Return the [x, y] coordinate for the center point of the cell that contains the specified text.  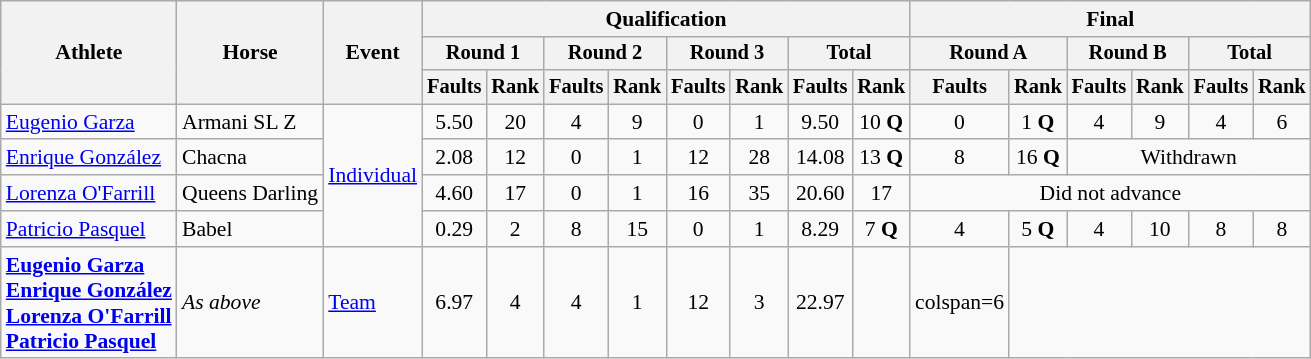
Did not advance [1110, 193]
Athlete [89, 52]
Individual [372, 175]
Queens Darling [250, 193]
Horse [250, 52]
3 [759, 303]
4.60 [454, 193]
1 Q [1038, 122]
6.97 [454, 303]
35 [759, 193]
Babel [250, 229]
8.29 [820, 229]
Enrique González [89, 158]
Eugenio Garza [89, 122]
16 Q [1038, 158]
Armani SL Z [250, 122]
Round 1 [483, 54]
As above [250, 303]
22.97 [820, 303]
Round 2 [605, 54]
20 [515, 122]
Eugenio GarzaEnrique GonzálezLorenza O'FarrillPatricio Pasquel [89, 303]
2 [515, 229]
14.08 [820, 158]
16 [698, 193]
0.29 [454, 229]
20.60 [820, 193]
5 Q [1038, 229]
6 [1282, 122]
28 [759, 158]
colspan=6 [960, 303]
5.50 [454, 122]
10 [1160, 229]
Lorenza O'Farrill [89, 193]
10 Q [881, 122]
7 Q [881, 229]
Qualification [666, 19]
Chacna [250, 158]
9.50 [820, 122]
Round 3 [727, 54]
Patricio Pasquel [89, 229]
13 Q [881, 158]
Final [1110, 19]
2.08 [454, 158]
Round B [1128, 54]
Event [372, 52]
Team [372, 303]
Withdrawn [1189, 158]
Round A [988, 54]
15 [637, 229]
